Determine the (X, Y) coordinate at the center of the cell enclosing the given text.  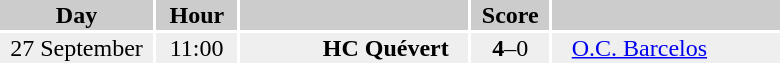
11:00 (196, 48)
27 September (76, 48)
Hour (196, 15)
4–0 (510, 48)
O.C. Barcelos (666, 48)
HC Quévert (354, 48)
Day (76, 15)
Score (510, 15)
